Detect which cell encompasses the target text, then output its (X, Y) center coordinate. 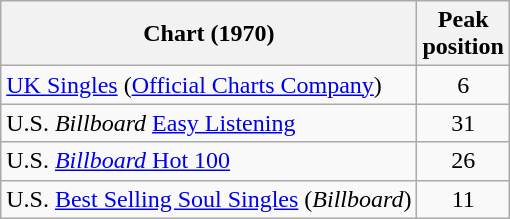
U.S. Billboard Easy Listening (209, 123)
U.S. Billboard Hot 100 (209, 161)
UK Singles (Official Charts Company) (209, 85)
26 (463, 161)
6 (463, 85)
Peakposition (463, 34)
11 (463, 199)
U.S. Best Selling Soul Singles (Billboard) (209, 199)
Chart (1970) (209, 34)
31 (463, 123)
